From the cell containing the given text, extract its center point as [X, Y] coordinate. 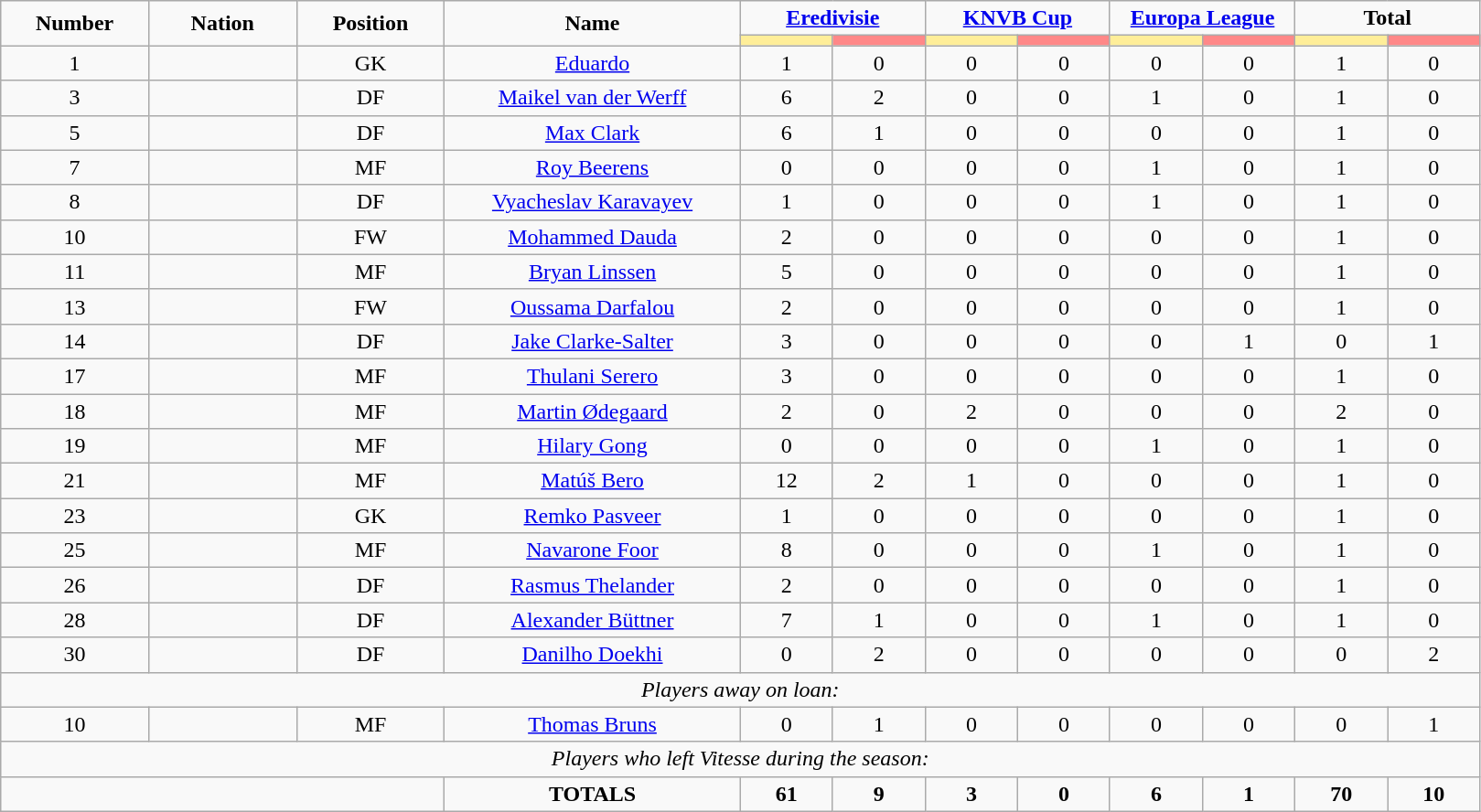
Europa League [1202, 18]
Oussama Darfalou [593, 306]
Eduardo [593, 63]
17 [75, 376]
Players away on loan: [741, 689]
Nation [222, 24]
Eredivisie [832, 18]
12 [787, 481]
30 [75, 655]
Max Clark [593, 133]
Hilary Gong [593, 446]
Remko Pasveer [593, 516]
14 [75, 341]
9 [878, 794]
Total [1388, 18]
13 [75, 306]
Rasmus Thelander [593, 585]
25 [75, 550]
Alexander Büttner [593, 620]
Danilho Doekhi [593, 655]
Mohammed Dauda [593, 237]
Navarone Foor [593, 550]
Vyacheslav Karavayev [593, 202]
Maikel van der Werff [593, 98]
11 [75, 272]
Thulani Serero [593, 376]
Name [593, 24]
23 [75, 516]
Number [75, 24]
28 [75, 620]
Martin Ødegaard [593, 411]
Players who left Vitesse during the season: [741, 759]
TOTALS [593, 794]
61 [787, 794]
19 [75, 446]
Bryan Linssen [593, 272]
Jake Clarke-Salter [593, 341]
Position [370, 24]
Thomas Bruns [593, 724]
18 [75, 411]
70 [1341, 794]
Roy Beerens [593, 167]
26 [75, 585]
Matúš Bero [593, 481]
21 [75, 481]
KNVB Cup [1017, 18]
